Detect which cell encompasses the target text, then output its [x, y] center coordinate. 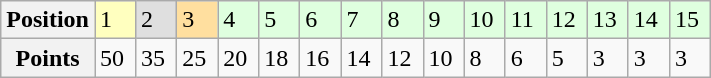
2 [156, 20]
15 [690, 20]
25 [198, 58]
Points [48, 58]
11 [526, 20]
20 [238, 58]
1 [114, 20]
35 [156, 58]
Position [48, 20]
13 [608, 20]
4 [238, 20]
50 [114, 58]
18 [280, 58]
9 [444, 20]
7 [362, 20]
16 [320, 58]
